Pinpoint the cell where the given text exists, returning its (x, y) midpoint coordinate. 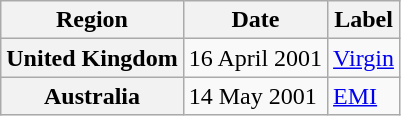
Virgin (364, 58)
EMI (364, 96)
United Kingdom (92, 58)
Australia (92, 96)
Label (364, 20)
Region (92, 20)
16 April 2001 (255, 58)
14 May 2001 (255, 96)
Date (255, 20)
